Return the (X, Y) coordinate for the center point of the cell that contains the specified text.  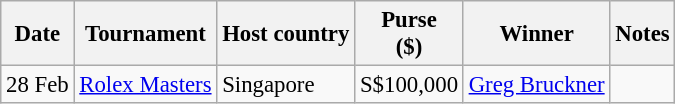
Date (38, 34)
Rolex Masters (146, 85)
Singapore (286, 85)
Tournament (146, 34)
28 Feb (38, 85)
Greg Bruckner (536, 85)
S$100,000 (410, 85)
Notes (642, 34)
Purse($) (410, 34)
Host country (286, 34)
Winner (536, 34)
